Return (X, Y) of the center of cell containing provided text 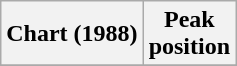
Chart (1988) (72, 34)
Peak position (189, 34)
